Pinpoint the cell where the given text exists, returning its [x, y] midpoint coordinate. 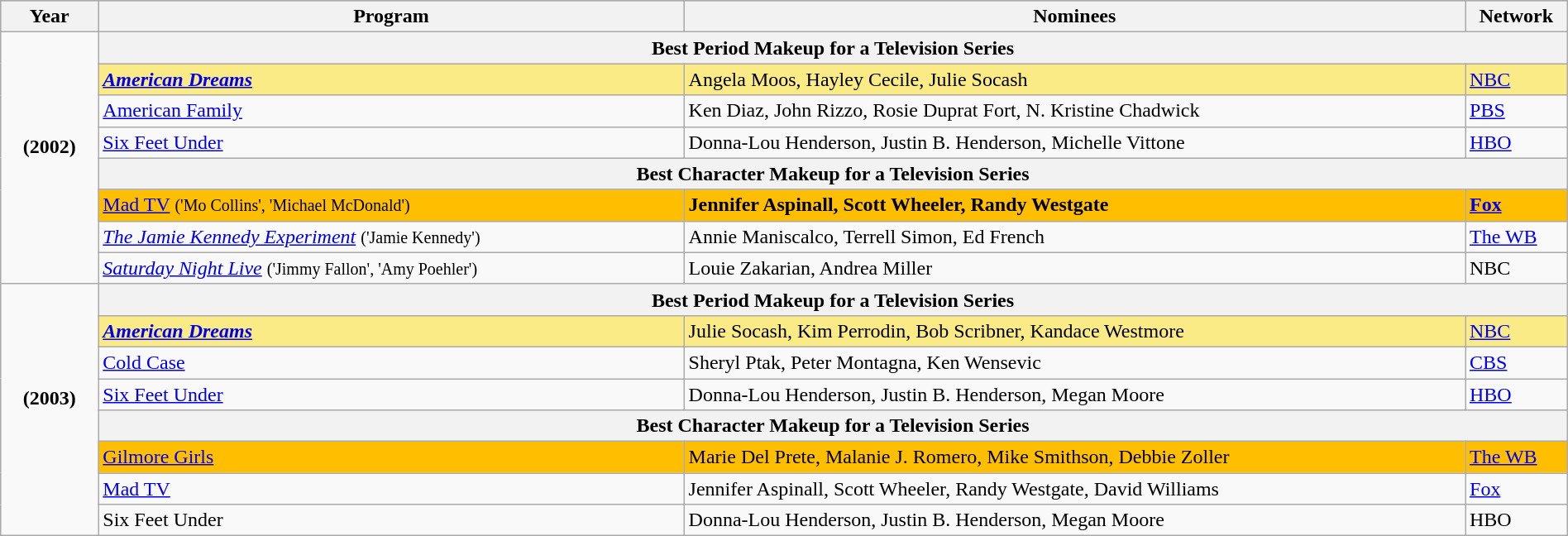
The Jamie Kennedy Experiment ('Jamie Kennedy') [391, 237]
(2003) [50, 409]
Mad TV [391, 489]
Sheryl Ptak, Peter Montagna, Ken Wensevic [1074, 362]
Jennifer Aspinall, Scott Wheeler, Randy Westgate, David Williams [1074, 489]
CBS [1517, 362]
Saturday Night Live ('Jimmy Fallon', 'Amy Poehler') [391, 268]
Cold Case [391, 362]
Program [391, 17]
Nominees [1074, 17]
Donna-Lou Henderson, Justin B. Henderson, Michelle Vittone [1074, 142]
Julie Socash, Kim Perrodin, Bob Scribner, Kandace Westmore [1074, 331]
Network [1517, 17]
Marie Del Prete, Malanie J. Romero, Mike Smithson, Debbie Zoller [1074, 457]
Mad TV ('Mo Collins', 'Michael McDonald') [391, 205]
American Family [391, 111]
(2002) [50, 158]
Jennifer Aspinall, Scott Wheeler, Randy Westgate [1074, 205]
Annie Maniscalco, Terrell Simon, Ed French [1074, 237]
PBS [1517, 111]
Ken Diaz, John Rizzo, Rosie Duprat Fort, N. Kristine Chadwick [1074, 111]
Louie Zakarian, Andrea Miller [1074, 268]
Gilmore Girls [391, 457]
Year [50, 17]
Angela Moos, Hayley Cecile, Julie Socash [1074, 79]
